Scan for the cell matching the given text and deliver its (X, Y) coordinate at center. 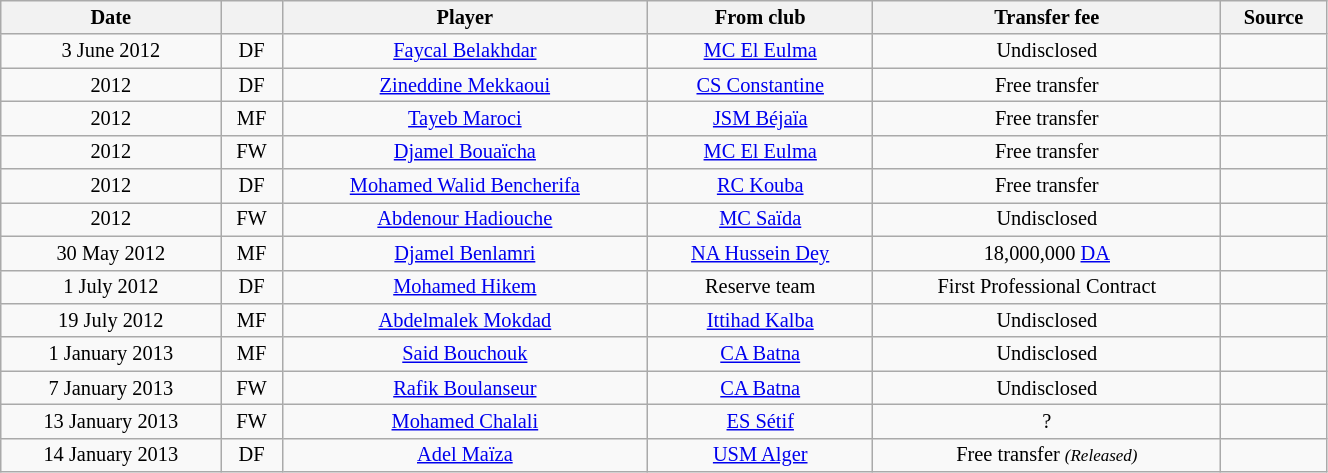
Free transfer (Released) (1047, 455)
14 January 2013 (111, 455)
18,000,000 DA (1047, 253)
Tayeb Maroci (464, 118)
Mohamed Walid Bencherifa (464, 186)
Ittihad Kalba (760, 320)
3 June 2012 (111, 51)
Zineddine Mekkaoui (464, 85)
1 July 2012 (111, 287)
NA Hussein Dey (760, 253)
7 January 2013 (111, 388)
30 May 2012 (111, 253)
Rafik Boulanseur (464, 388)
Source (1274, 17)
Reserve team (760, 287)
1 January 2013 (111, 354)
RC Kouba (760, 186)
Date (111, 17)
First Professional Contract (1047, 287)
? (1047, 421)
From club (760, 17)
Abdelmalek Mokdad (464, 320)
Djamel Benlamri (464, 253)
MC Saïda (760, 219)
ES Sétif (760, 421)
13 January 2013 (111, 421)
Faycal Belakhdar (464, 51)
Adel Maïza (464, 455)
JSM Béjaïa (760, 118)
Mohamed Chalali (464, 421)
Player (464, 17)
19 July 2012 (111, 320)
Transfer fee (1047, 17)
CS Constantine (760, 85)
Abdenour Hadiouche (464, 219)
Mohamed Hikem (464, 287)
Djamel Bouaïcha (464, 152)
USM Alger (760, 455)
Said Bouchouk (464, 354)
